Detect which cell encompasses the target text, then output its [x, y] center coordinate. 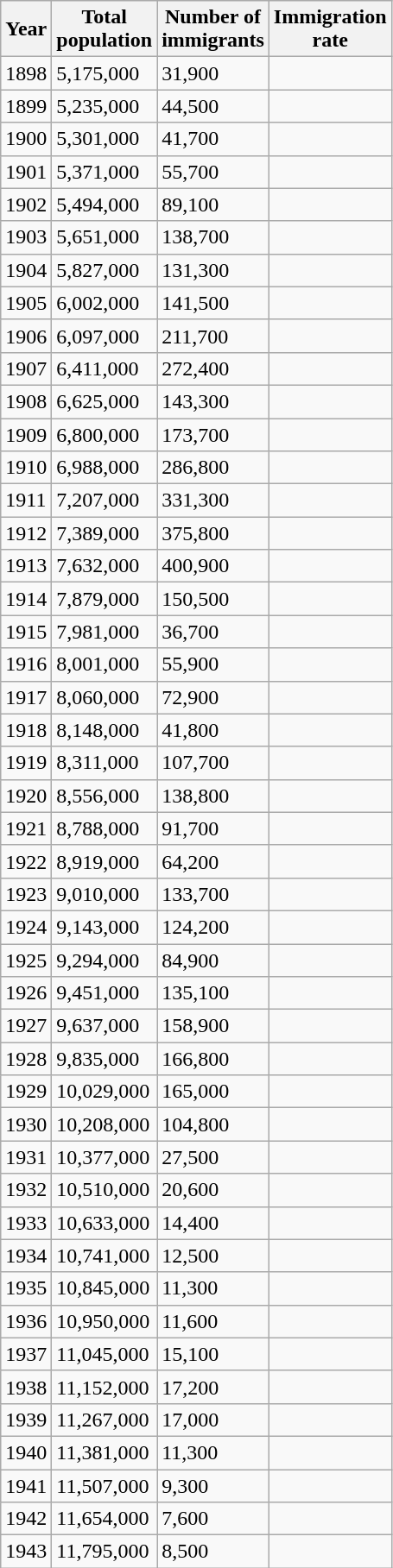
131,300 [213, 270]
143,300 [213, 401]
72,900 [213, 697]
1898 [26, 73]
150,500 [213, 599]
1924 [26, 927]
1935 [26, 1288]
6,800,000 [105, 434]
1930 [26, 1124]
11,267,000 [105, 1420]
173,700 [213, 434]
7,981,000 [105, 632]
17,200 [213, 1387]
1909 [26, 434]
286,800 [213, 468]
10,377,000 [105, 1157]
1914 [26, 599]
6,988,000 [105, 468]
1918 [26, 730]
84,900 [213, 960]
133,700 [213, 894]
1915 [26, 632]
64,200 [213, 861]
8,311,000 [105, 763]
1899 [26, 106]
11,507,000 [105, 1485]
Immigrationrate [330, 29]
8,060,000 [105, 697]
1928 [26, 1059]
89,100 [213, 205]
1941 [26, 1485]
165,000 [213, 1092]
1916 [26, 664]
8,500 [213, 1552]
11,654,000 [105, 1519]
1938 [26, 1387]
1907 [26, 368]
138,700 [213, 237]
20,600 [213, 1190]
7,207,000 [105, 501]
6,625,000 [105, 401]
138,800 [213, 796]
8,148,000 [105, 730]
10,741,000 [105, 1256]
1901 [26, 172]
1927 [26, 1026]
1939 [26, 1420]
10,029,000 [105, 1092]
41,800 [213, 730]
10,633,000 [105, 1223]
211,700 [213, 336]
166,800 [213, 1059]
8,919,000 [105, 861]
1900 [26, 139]
9,294,000 [105, 960]
6,097,000 [105, 336]
1936 [26, 1321]
1934 [26, 1256]
9,637,000 [105, 1026]
5,235,000 [105, 106]
1913 [26, 566]
272,400 [213, 368]
1923 [26, 894]
1917 [26, 697]
31,900 [213, 73]
8,001,000 [105, 664]
1920 [26, 796]
9,143,000 [105, 927]
27,500 [213, 1157]
375,800 [213, 533]
11,152,000 [105, 1387]
1919 [26, 763]
5,371,000 [105, 172]
9,300 [213, 1485]
91,700 [213, 828]
1921 [26, 828]
41,700 [213, 139]
Year [26, 29]
7,600 [213, 1519]
5,651,000 [105, 237]
Totalpopulation [105, 29]
12,500 [213, 1256]
Number ofimmigrants [213, 29]
8,556,000 [105, 796]
5,827,000 [105, 270]
11,600 [213, 1321]
9,835,000 [105, 1059]
1937 [26, 1354]
1940 [26, 1452]
158,900 [213, 1026]
107,700 [213, 763]
104,800 [213, 1124]
7,632,000 [105, 566]
141,500 [213, 303]
9,451,000 [105, 993]
1943 [26, 1552]
1929 [26, 1092]
1903 [26, 237]
331,300 [213, 501]
11,381,000 [105, 1452]
1904 [26, 270]
14,400 [213, 1223]
7,389,000 [105, 533]
10,845,000 [105, 1288]
17,000 [213, 1420]
1931 [26, 1157]
55,900 [213, 664]
1910 [26, 468]
9,010,000 [105, 894]
124,200 [213, 927]
7,879,000 [105, 599]
11,795,000 [105, 1552]
1926 [26, 993]
1925 [26, 960]
135,100 [213, 993]
1933 [26, 1223]
10,950,000 [105, 1321]
1922 [26, 861]
1911 [26, 501]
1906 [26, 336]
15,100 [213, 1354]
400,900 [213, 566]
1905 [26, 303]
1908 [26, 401]
1932 [26, 1190]
6,411,000 [105, 368]
5,175,000 [105, 73]
1942 [26, 1519]
6,002,000 [105, 303]
5,301,000 [105, 139]
36,700 [213, 632]
44,500 [213, 106]
5,494,000 [105, 205]
1902 [26, 205]
11,045,000 [105, 1354]
55,700 [213, 172]
8,788,000 [105, 828]
10,208,000 [105, 1124]
10,510,000 [105, 1190]
1912 [26, 533]
